Return the [X, Y] coordinate for the center point of the cell that contains the specified text.  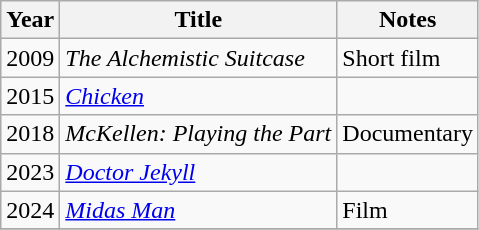
Midas Man [198, 210]
Short film [408, 58]
Film [408, 210]
2015 [30, 96]
2023 [30, 172]
McKellen: Playing the Part [198, 134]
2009 [30, 58]
Chicken [198, 96]
Doctor Jekyll [198, 172]
Documentary [408, 134]
2018 [30, 134]
Title [198, 20]
2024 [30, 210]
Year [30, 20]
The Alchemistic Suitcase [198, 58]
Notes [408, 20]
